Identify which cell holds the provided text, then report its [x, y] central coordinate. 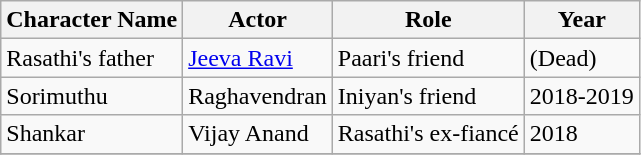
Shankar [92, 134]
Rasathi's ex-fiancé [428, 134]
Actor [258, 20]
Vijay Anand [258, 134]
2018-2019 [582, 96]
Jeeva Ravi [258, 58]
Rasathi's father [92, 58]
Role [428, 20]
Raghavendran [258, 96]
Iniyan's friend [428, 96]
Year [582, 20]
2018 [582, 134]
Sorimuthu [92, 96]
(Dead) [582, 58]
Character Name [92, 20]
Paari's friend [428, 58]
